Provide the [X, Y] coordinate of the cell's center where the given text is located.  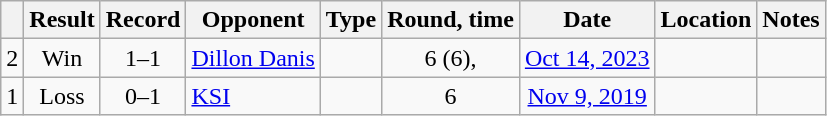
Win [62, 58]
0–1 [143, 96]
Round, time [451, 20]
Dillon Danis [253, 58]
Nov 9, 2019 [587, 96]
Date [587, 20]
2 [12, 58]
Type [350, 20]
Opponent [253, 20]
Oct 14, 2023 [587, 58]
1 [12, 96]
Result [62, 20]
Location [706, 20]
Notes [791, 20]
Loss [62, 96]
KSI [253, 96]
6 [451, 96]
1–1 [143, 58]
6 (6), [451, 58]
Record [143, 20]
